For the text-containing cell, return its midpoint in (x, y) coordinate format. 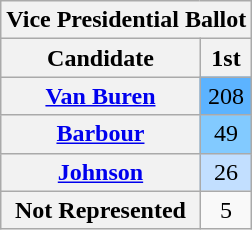
Vice Presidential Ballot (126, 20)
Barbour (100, 134)
Van Buren (100, 96)
1st (226, 58)
26 (226, 172)
Johnson (100, 172)
5 (226, 210)
Not Represented (100, 210)
49 (226, 134)
Candidate (100, 58)
208 (226, 96)
